Locate the cell with the specified text and output its (x, y) center coordinate. 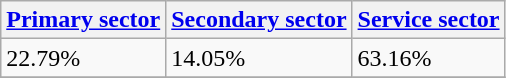
22.79% (84, 58)
14.05% (259, 58)
Secondary sector (259, 20)
Primary sector (84, 20)
Service sector (428, 20)
63.16% (428, 58)
